Locate the cell with the specified text and output its (x, y) center coordinate. 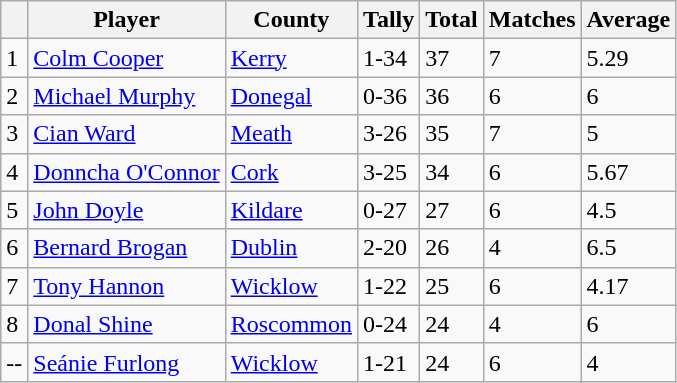
Dublin (291, 248)
Seánie Furlong (126, 362)
Total (452, 20)
3-26 (389, 134)
2 (14, 96)
Michael Murphy (126, 96)
36 (452, 96)
Cork (291, 172)
27 (452, 210)
25 (452, 286)
5.29 (628, 58)
2-20 (389, 248)
Tally (389, 20)
-- (14, 362)
Donal Shine (126, 324)
8 (14, 324)
4.17 (628, 286)
Average (628, 20)
County (291, 20)
Colm Cooper (126, 58)
1 (14, 58)
3 (14, 134)
0-24 (389, 324)
Donegal (291, 96)
John Doyle (126, 210)
1-22 (389, 286)
4.5 (628, 210)
0-27 (389, 210)
26 (452, 248)
6.5 (628, 248)
Cian Ward (126, 134)
37 (452, 58)
Matches (532, 20)
Tony Hannon (126, 286)
Kildare (291, 210)
Player (126, 20)
1-34 (389, 58)
Bernard Brogan (126, 248)
3-25 (389, 172)
34 (452, 172)
35 (452, 134)
Roscommon (291, 324)
5.67 (628, 172)
Donncha O'Connor (126, 172)
1-21 (389, 362)
Kerry (291, 58)
0-36 (389, 96)
Meath (291, 134)
